Return the [x, y] coordinate for the center point of the cell that contains the specified text.  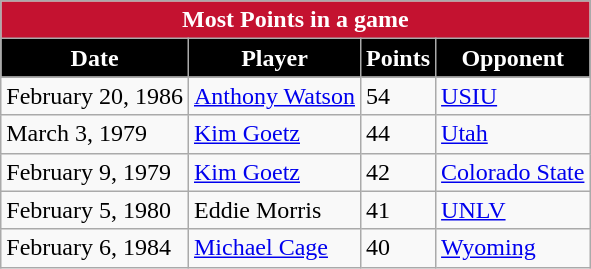
Player [274, 58]
Michael Cage [274, 248]
Wyoming [513, 248]
March 3, 1979 [95, 134]
Eddie Morris [274, 210]
Colorado State [513, 172]
USIU [513, 96]
40 [398, 248]
Date [95, 58]
February 9, 1979 [95, 172]
Points [398, 58]
42 [398, 172]
Anthony Watson [274, 96]
44 [398, 134]
February 6, 1984 [95, 248]
41 [398, 210]
Utah [513, 134]
February 20, 1986 [95, 96]
UNLV [513, 210]
Most Points in a game [296, 20]
February 5, 1980 [95, 210]
54 [398, 96]
Opponent [513, 58]
